Locate the cell with the specified text and output its (X, Y) center coordinate. 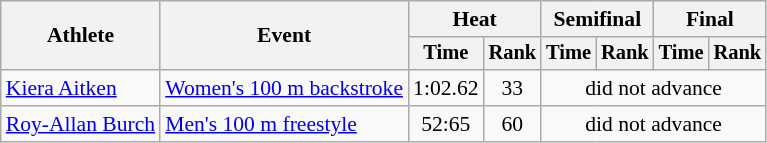
Final (710, 19)
Heat (474, 19)
Kiera Aitken (80, 88)
Athlete (80, 36)
Roy-Allan Burch (80, 124)
60 (513, 124)
Men's 100 m freestyle (284, 124)
Semifinal (597, 19)
1:02.62 (446, 88)
33 (513, 88)
Women's 100 m backstroke (284, 88)
52:65 (446, 124)
Event (284, 36)
